Find where the given text appears and provide that cell's center as [x, y] coordinate. 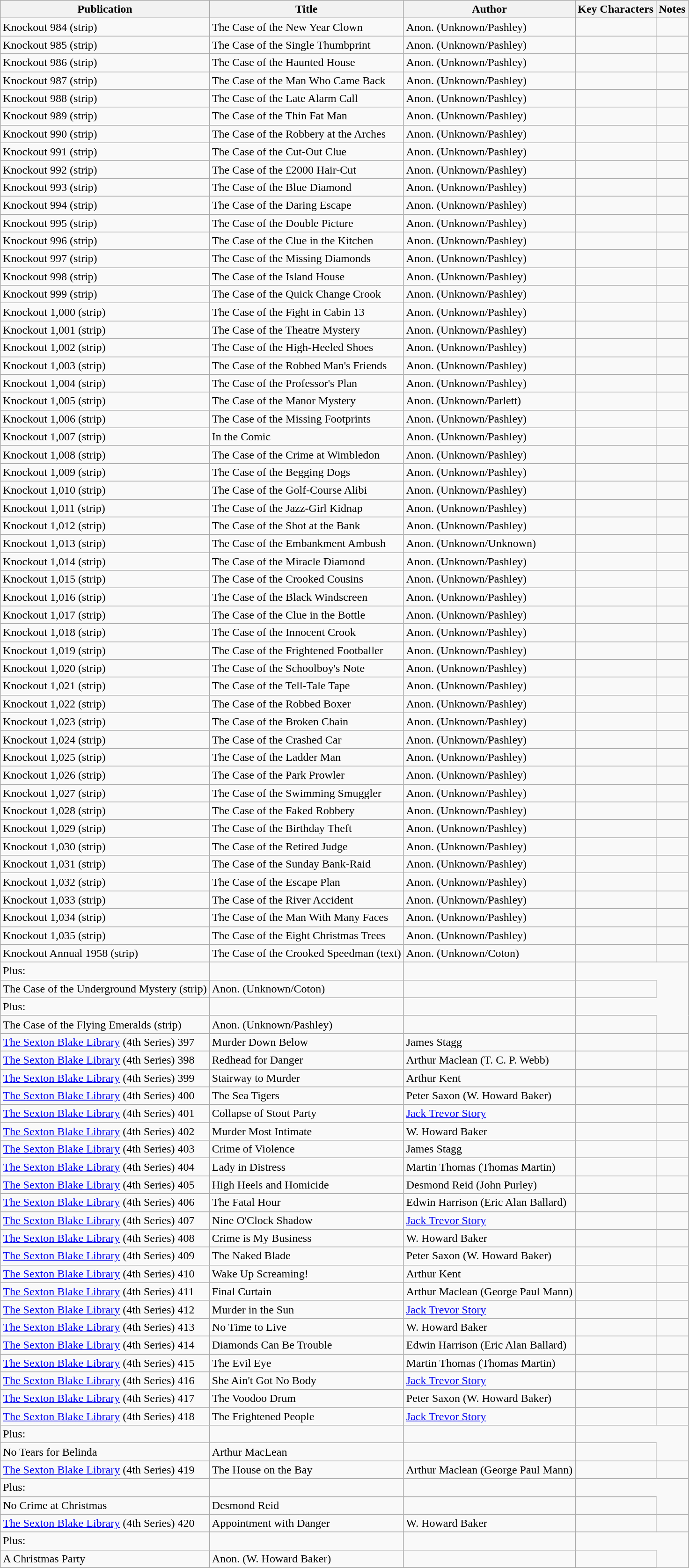
The Case of the Clue in the Kitchen [306, 241]
The Case of the Escape Plan [306, 882]
The Sexton Blake Library (4th Series) 415 [105, 1363]
Author [490, 9]
Knockout 997 (strip) [105, 259]
In the Comic [306, 437]
The Evil Eye [306, 1363]
The Case of the Crashed Car [306, 739]
The Case of the Begging Dogs [306, 472]
The Case of the Cut-Out Clue [306, 152]
Knockout 995 (strip) [105, 223]
Anon. (W. Howard Baker) [306, 1559]
The Sexton Blake Library (4th Series) 402 [105, 1131]
Knockout 1,015 (strip) [105, 579]
The Case of the Professor's Plan [306, 383]
Anon. (Unknown/Parlett) [490, 401]
The Sea Tigers [306, 1096]
Knockout 1,005 (strip) [105, 401]
Knockout 993 (strip) [105, 187]
The Case of the Quick Change Crook [306, 294]
The Sexton Blake Library (4th Series) 414 [105, 1345]
The Case of the Swimming Smuggler [306, 793]
The Case of the Crime at Wimbledon [306, 454]
The Case of the Shot at the Bank [306, 526]
Knockout 986 (strip) [105, 63]
The Sexton Blake Library (4th Series) 406 [105, 1203]
She Ain't Got No Body [306, 1381]
The Case of the Eight Christmas Trees [306, 935]
Knockout 989 (strip) [105, 116]
Knockout 1,014 (strip) [105, 562]
The Sexton Blake Library (4th Series) 417 [105, 1399]
The Frightened People [306, 1416]
Knockout 1,025 (strip) [105, 757]
No Crime at Christmas [105, 1505]
The Case of the Daring Escape [306, 205]
The Case of the Golf-Course Alibi [306, 490]
The House on the Bay [306, 1470]
The Sexton Blake Library (4th Series) 409 [105, 1256]
The Sexton Blake Library (4th Series) 399 [105, 1078]
Nine O'Clock Shadow [306, 1220]
Knockout 985 (strip) [105, 45]
No Tears for Belinda [105, 1452]
The Case of the Frightened Footballer [306, 650]
Wake Up Screaming! [306, 1274]
The Case of the Schoolboy's Note [306, 668]
Knockout 1,032 (strip) [105, 882]
Knockout 1,008 (strip) [105, 454]
Knockout 1,033 (strip) [105, 900]
Knockout 1,027 (strip) [105, 793]
The Case of the Haunted House [306, 63]
Title [306, 9]
Desmond Reid (John Purley) [490, 1185]
The Case of the £2000 Hair-Cut [306, 169]
The Voodoo Drum [306, 1399]
Stairway to Murder [306, 1078]
Lady in Distress [306, 1167]
Knockout 994 (strip) [105, 205]
Knockout 1,006 (strip) [105, 419]
Knockout 1,034 (strip) [105, 918]
The Case of the River Accident [306, 900]
Knockout 1,000 (strip) [105, 312]
Knockout 1,003 (strip) [105, 365]
Knockout 1,035 (strip) [105, 935]
The Case of the Broken Chain [306, 722]
The Case of the Jazz-Girl Kidnap [306, 508]
Final Curtain [306, 1291]
Publication [105, 9]
Knockout 999 (strip) [105, 294]
Knockout 1,002 (strip) [105, 348]
The Sexton Blake Library (4th Series) 405 [105, 1185]
The Case of the Robbed Man's Friends [306, 365]
Diamonds Can Be Trouble [306, 1345]
Knockout 988 (strip) [105, 98]
The Case of the Embankment Ambush [306, 544]
Knockout 1,007 (strip) [105, 437]
The Case of the Clue in the Bottle [306, 615]
The Case of the Island House [306, 277]
The Sexton Blake Library (4th Series) 404 [105, 1167]
Collapse of Stout Party [306, 1114]
The Sexton Blake Library (4th Series) 420 [105, 1523]
The Case of the Birthday Theft [306, 829]
Knockout 1,010 (strip) [105, 490]
The Case of the Single Thumbprint [306, 45]
A Christmas Party [105, 1559]
Appointment with Danger [306, 1523]
Knockout 984 (strip) [105, 27]
Knockout 990 (strip) [105, 134]
Knockout Annual 1958 (strip) [105, 953]
The Case of the Black Windscreen [306, 597]
The Sexton Blake Library (4th Series) 400 [105, 1096]
The Case of the Faked Robbery [306, 811]
High Heels and Homicide [306, 1185]
Knockout 992 (strip) [105, 169]
The Case of the Crooked Cousins [306, 579]
Notes [672, 9]
Knockout 1,020 (strip) [105, 668]
Knockout 987 (strip) [105, 80]
Knockout 1,009 (strip) [105, 472]
Knockout 1,021 (strip) [105, 686]
The Case of the Missing Diamonds [306, 259]
The Case of the Man With Many Faces [306, 918]
The Case of the Tell-Tale Tape [306, 686]
Knockout 1,004 (strip) [105, 383]
Knockout 998 (strip) [105, 277]
No Time to Live [306, 1327]
The Case of the Crooked Speedman (text) [306, 953]
Knockout 1,018 (strip) [105, 633]
Crime is My Business [306, 1238]
Knockout 1,029 (strip) [105, 829]
Knockout 991 (strip) [105, 152]
Key Characters [616, 9]
The Case of the Sunday Bank-Raid [306, 864]
The Case of the Robbery at the Arches [306, 134]
Murder Down Below [306, 1042]
The Case of the Late Alarm Call [306, 98]
Knockout 1,011 (strip) [105, 508]
The Case of the Man Who Came Back [306, 80]
Knockout 1,024 (strip) [105, 739]
The Case of the High-Heeled Shoes [306, 348]
The Case of the Fight in Cabin 13 [306, 312]
The Case of the Blue Diamond [306, 187]
The Sexton Blake Library (4th Series) 401 [105, 1114]
Desmond Reid [306, 1505]
The Case of the New Year Clown [306, 27]
The Sexton Blake Library (4th Series) 397 [105, 1042]
The Fatal Hour [306, 1203]
Knockout 1,023 (strip) [105, 722]
Knockout 1,012 (strip) [105, 526]
The Case of the Underground Mystery (strip) [105, 989]
The Case of the Thin Fat Man [306, 116]
The Case of the Innocent Crook [306, 633]
The Case of the Theatre Mystery [306, 330]
The Sexton Blake Library (4th Series) 407 [105, 1220]
The Sexton Blake Library (4th Series) 413 [105, 1327]
The Sexton Blake Library (4th Series) 411 [105, 1291]
Knockout 1,017 (strip) [105, 615]
The Sexton Blake Library (4th Series) 412 [105, 1309]
The Sexton Blake Library (4th Series) 408 [105, 1238]
Arthur Maclean (T. C. P. Webb) [490, 1060]
Anon. (Unknown/Unknown) [490, 544]
Knockout 1,001 (strip) [105, 330]
Knockout 1,022 (strip) [105, 704]
Knockout 1,016 (strip) [105, 597]
Murder in the Sun [306, 1309]
The Sexton Blake Library (4th Series) 410 [105, 1274]
The Case of the Flying Emeralds (strip) [105, 1024]
Arthur MacLean [306, 1452]
The Case of the Park Prowler [306, 775]
The Case of the Double Picture [306, 223]
The Sexton Blake Library (4th Series) 419 [105, 1470]
The Case of the Missing Footprints [306, 419]
Knockout 1,028 (strip) [105, 811]
The Sexton Blake Library (4th Series) 418 [105, 1416]
The Case of the Miracle Diamond [306, 562]
Knockout 1,013 (strip) [105, 544]
The Case of the Retired Judge [306, 846]
The Case of the Robbed Boxer [306, 704]
The Sexton Blake Library (4th Series) 403 [105, 1149]
Knockout 996 (strip) [105, 241]
The Naked Blade [306, 1256]
The Case of the Ladder Man [306, 757]
Knockout 1,019 (strip) [105, 650]
The Sexton Blake Library (4th Series) 416 [105, 1381]
The Case of the Manor Mystery [306, 401]
Knockout 1,026 (strip) [105, 775]
Crime of Violence [306, 1149]
Redhead for Danger [306, 1060]
The Sexton Blake Library (4th Series) 398 [105, 1060]
Murder Most Intimate [306, 1131]
Knockout 1,031 (strip) [105, 864]
Knockout 1,030 (strip) [105, 846]
